Provide the [x, y] coordinate of the cell's center where the given text is located.  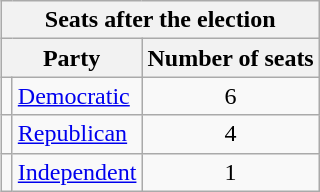
Number of seats [230, 58]
Party [72, 58]
Republican [77, 134]
Independent [77, 172]
Seats after the election [160, 20]
6 [230, 96]
1 [230, 172]
4 [230, 134]
Democratic [77, 96]
